Return the (X, Y) coordinate for the center point of the cell that contains the specified text.  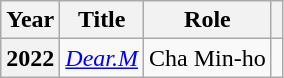
Title (102, 20)
Dear.M (102, 58)
2022 (30, 58)
Cha Min-ho (208, 58)
Year (30, 20)
Role (208, 20)
